For the text-containing cell, return its midpoint in (x, y) coordinate format. 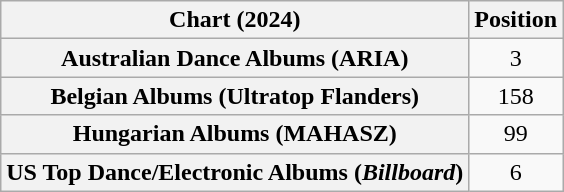
99 (516, 134)
Position (516, 20)
158 (516, 96)
Hungarian Albums (MAHASZ) (235, 134)
3 (516, 58)
Australian Dance Albums (ARIA) (235, 58)
US Top Dance/Electronic Albums (Billboard) (235, 172)
Chart (2024) (235, 20)
Belgian Albums (Ultratop Flanders) (235, 96)
6 (516, 172)
